Return [x, y] of the center of cell containing provided text 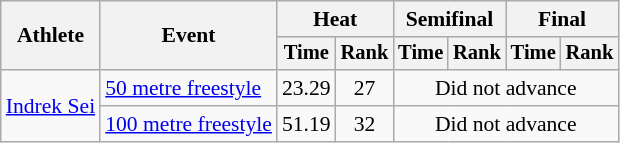
100 metre freestyle [188, 124]
50 metre freestyle [188, 88]
32 [365, 124]
51.19 [306, 124]
Final [562, 19]
27 [365, 88]
Heat [335, 19]
Indrek Sei [50, 106]
Event [188, 36]
23.29 [306, 88]
Semifinal [449, 19]
Athlete [50, 36]
